Determine the (X, Y) coordinate at the center of the cell enclosing the given text.  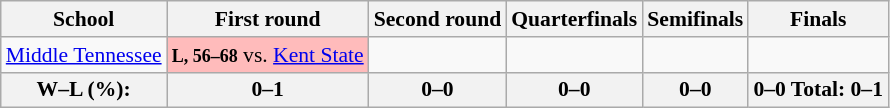
Second round (438, 19)
L, 56–68 vs. Kent State (268, 55)
School (84, 19)
Middle Tennessee (84, 55)
0–1 (268, 90)
Quarterfinals (574, 19)
Semifinals (695, 19)
W–L (%): (84, 90)
0–0 Total: 0–1 (818, 90)
Finals (818, 19)
First round (268, 19)
